Identify which cell holds the provided text, then report its [X, Y] central coordinate. 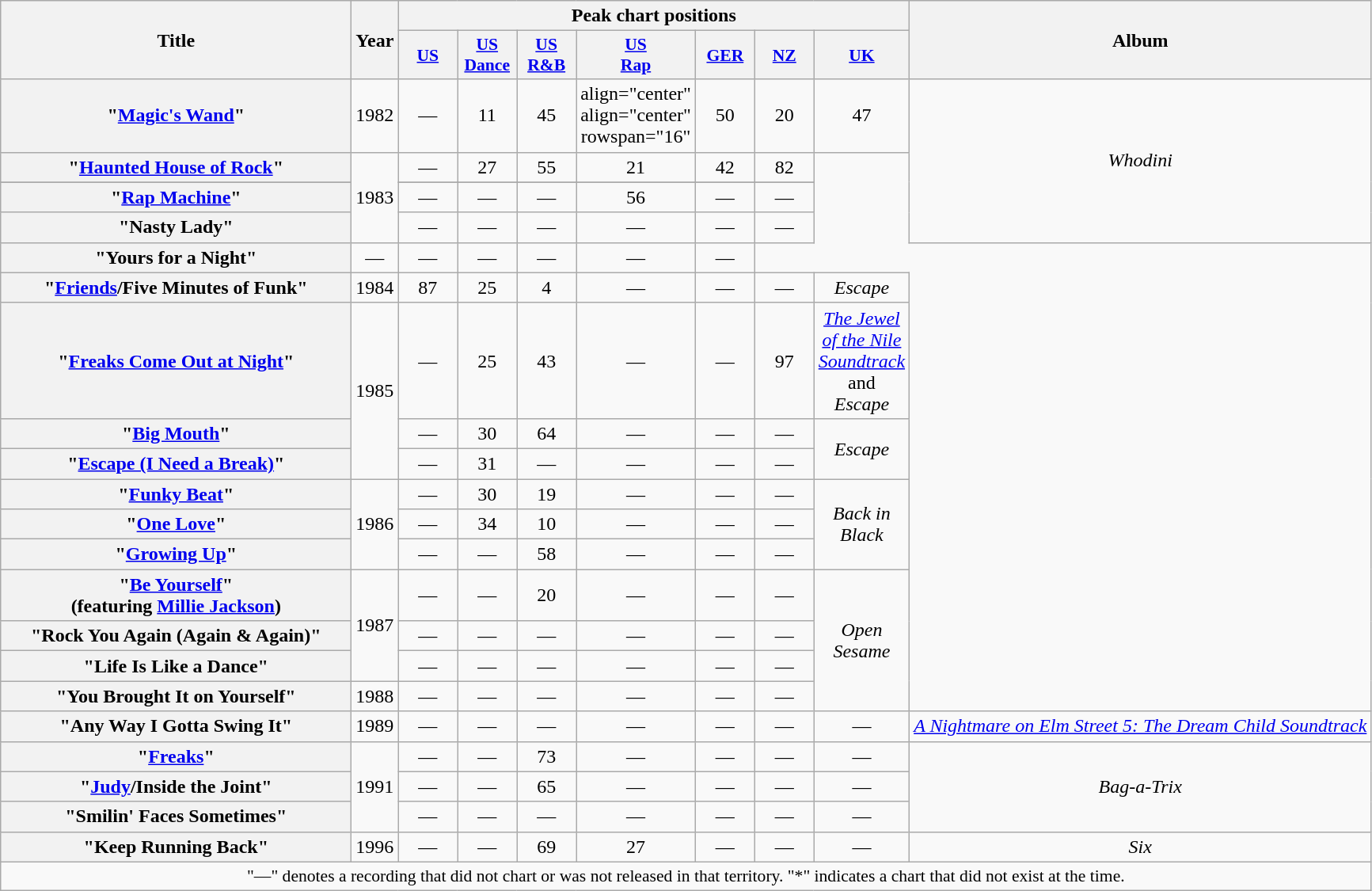
US [428, 55]
47 [861, 116]
"Haunted House of Rock" [176, 167]
UK [861, 55]
1991 [375, 786]
"Friends/Five Minutes of Funk" [176, 287]
50 [725, 116]
"Big Mouth" [176, 433]
Year [375, 40]
align="center" align="center" rowspan="16" [637, 116]
69 [546, 847]
Album [1140, 40]
56 [637, 197]
"Growing Up" [176, 554]
87 [428, 287]
Open Sesame [861, 640]
"Any Way I Gotta Swing It" [176, 726]
10 [546, 524]
"Rap Machine" [176, 197]
1983 [375, 197]
"Judy/Inside the Joint" [176, 786]
"Freaks Come Out at Night" [176, 360]
1986 [375, 524]
73 [546, 756]
"Funky Beat" [176, 493]
"Nasty Lady" [176, 227]
The Jewel of the Nile Soundtrack and Escape [861, 360]
1987 [375, 626]
45 [546, 116]
4 [546, 287]
"One Love" [176, 524]
1996 [375, 847]
Whodini [1140, 161]
USDance [488, 55]
58 [546, 554]
A Nightmare on Elm Street 5: The Dream Child Soundtrack [1140, 726]
Bag-a-Trix [1140, 786]
1989 [375, 726]
"Smilin' Faces Sometimes" [176, 817]
19 [546, 493]
1982 [375, 116]
US R&B [546, 55]
1985 [375, 390]
Title [176, 40]
64 [546, 433]
31 [488, 463]
34 [488, 524]
11 [488, 116]
"Keep Running Back" [176, 847]
NZ [784, 55]
1984 [375, 287]
97 [784, 360]
"Life Is Like a Dance" [176, 666]
43 [546, 360]
1988 [375, 696]
Peak chart positions [654, 16]
82 [784, 167]
"Yours for a Night" [176, 257]
"—" denotes a recording that did not chart or was not released in that territory. "*" indicates a chart that did not exist at the time. [686, 876]
"Rock You Again (Again & Again)" [176, 636]
Six [1140, 847]
"Escape (I Need a Break)" [176, 463]
21 [637, 167]
US Rap [637, 55]
65 [546, 786]
42 [725, 167]
"You Brought It on Yourself" [176, 696]
55 [546, 167]
"Freaks" [176, 756]
"Be Yourself"(featuring Millie Jackson) [176, 596]
Back in Black [861, 524]
GER [725, 55]
"Magic's Wand" [176, 116]
